Capture the cell that displays the provided text and extract its [x, y] central coordinate. 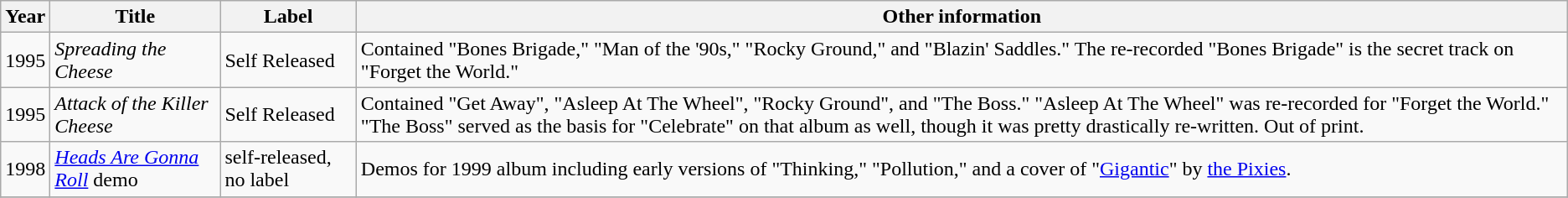
Other information [962, 17]
Label [288, 17]
self-released, no label [288, 169]
Spreading the Cheese [136, 60]
Heads Are Gonna Roll demo [136, 169]
Attack of the Killer Cheese [136, 114]
1998 [25, 169]
Year [25, 17]
Demos for 1999 album including early versions of "Thinking," "Pollution," and a cover of "Gigantic" by the Pixies. [962, 169]
Title [136, 17]
